Detect which cell encompasses the target text, then output its [x, y] center coordinate. 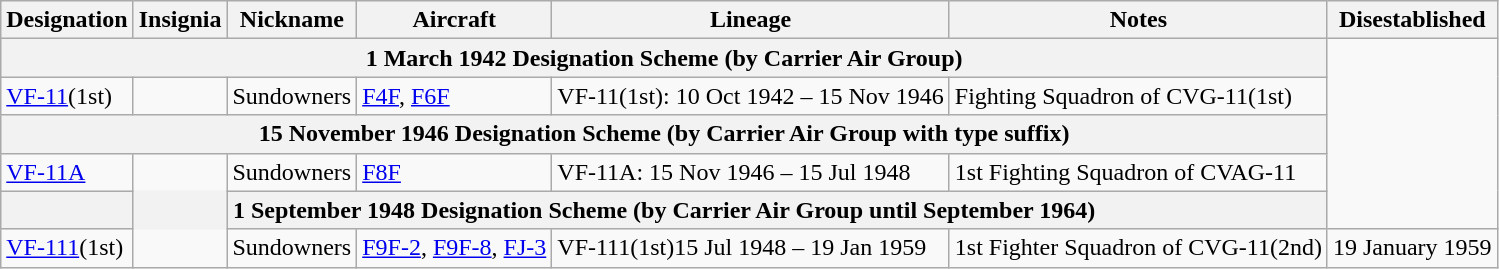
Lineage [751, 20]
F9F-2, F9F-8, FJ-3 [454, 248]
15 November 1946 Designation Scheme (by Carrier Air Group with type suffix) [664, 134]
1st Fighting Squadron of CVAG-11 [1138, 172]
19 January 1959 [1412, 248]
F8F [454, 172]
Disestablished [1412, 20]
1 March 1942 Designation Scheme (by Carrier Air Group) [664, 58]
Aircraft [454, 20]
Nickname [292, 20]
VF-111(1st)15 Jul 1948 – 19 Jan 1959 [751, 248]
Designation [67, 20]
1 September 1948 Designation Scheme (by Carrier Air Group until September 1964) [664, 210]
VF-11(1st): 10 Oct 1942 – 15 Nov 1946 [751, 96]
1st Fighter Squadron of CVG-11(2nd) [1138, 248]
VF-11(1st) [67, 96]
Fighting Squadron of CVG-11(1st) [1138, 96]
VF-111(1st) [67, 248]
F4F, F6F [454, 96]
Notes [1138, 20]
VF-11A [67, 172]
Insignia [180, 20]
VF-11A: 15 Nov 1946 – 15 Jul 1948 [751, 172]
